Pinpoint the cell where the given text exists, returning its [x, y] midpoint coordinate. 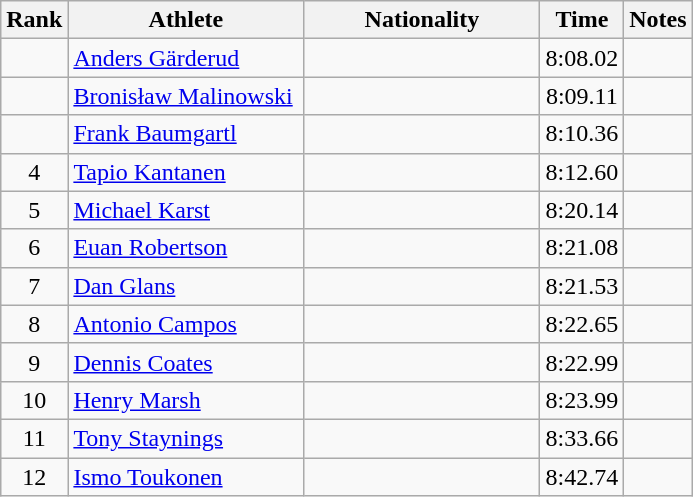
Antonio Campos [186, 324]
8:10.36 [582, 134]
Time [582, 20]
9 [34, 362]
Frank Baumgartl [186, 134]
Tony Staynings [186, 438]
Michael Karst [186, 210]
8:09.11 [582, 96]
Euan Robertson [186, 248]
12 [34, 477]
Rank [34, 20]
11 [34, 438]
8:22.65 [582, 324]
8:20.14 [582, 210]
Henry Marsh [186, 400]
Anders Gärderud [186, 58]
Tapio Kantanen [186, 172]
8:08.02 [582, 58]
4 [34, 172]
7 [34, 286]
8:22.99 [582, 362]
Dan Glans [186, 286]
Nationality [422, 20]
Notes [658, 20]
8:21.08 [582, 248]
8:23.99 [582, 400]
Dennis Coates [186, 362]
Ismo Toukonen [186, 477]
6 [34, 248]
8:21.53 [582, 286]
5 [34, 210]
8 [34, 324]
Bronisław Malinowski [186, 96]
Athlete [186, 20]
8:42.74 [582, 477]
8:12.60 [582, 172]
10 [34, 400]
8:33.66 [582, 438]
